Return the [x, y] coordinate for the center point of the cell that contains the specified text.  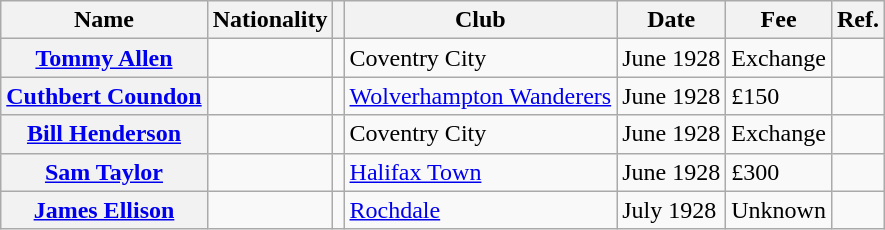
Unknown [779, 210]
Rochdale [480, 210]
Fee [779, 20]
Date [672, 20]
Ref. [858, 20]
Wolverhampton Wanderers [480, 96]
£150 [779, 96]
Tommy Allen [104, 58]
July 1928 [672, 210]
Halifax Town [480, 172]
Cuthbert Coundon [104, 96]
James Ellison [104, 210]
Nationality [270, 20]
Sam Taylor [104, 172]
Bill Henderson [104, 134]
Name [104, 20]
£300 [779, 172]
Club [480, 20]
